From the cell containing the given text, extract its center point as [X, Y] coordinate. 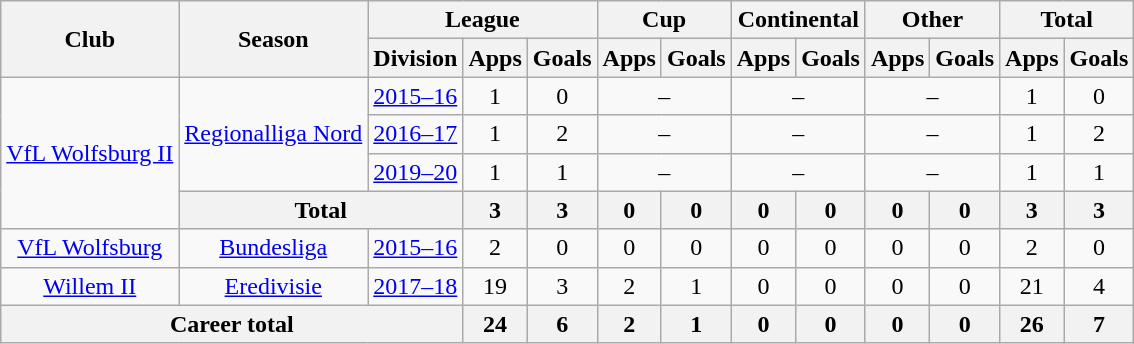
2017–18 [416, 286]
VfL Wolfsburg II [90, 153]
League [482, 20]
7 [1099, 324]
Regionalliga Nord [274, 134]
Club [90, 39]
26 [1032, 324]
19 [495, 286]
2016–17 [416, 134]
Other [932, 20]
Season [274, 39]
24 [495, 324]
Willem II [90, 286]
Eredivisie [274, 286]
6 [562, 324]
21 [1032, 286]
Career total [232, 324]
Division [416, 58]
4 [1099, 286]
Cup [664, 20]
2019–20 [416, 172]
Continental [798, 20]
VfL Wolfsburg [90, 248]
Bundesliga [274, 248]
